From the cell containing the given text, extract its center point as (X, Y) coordinate. 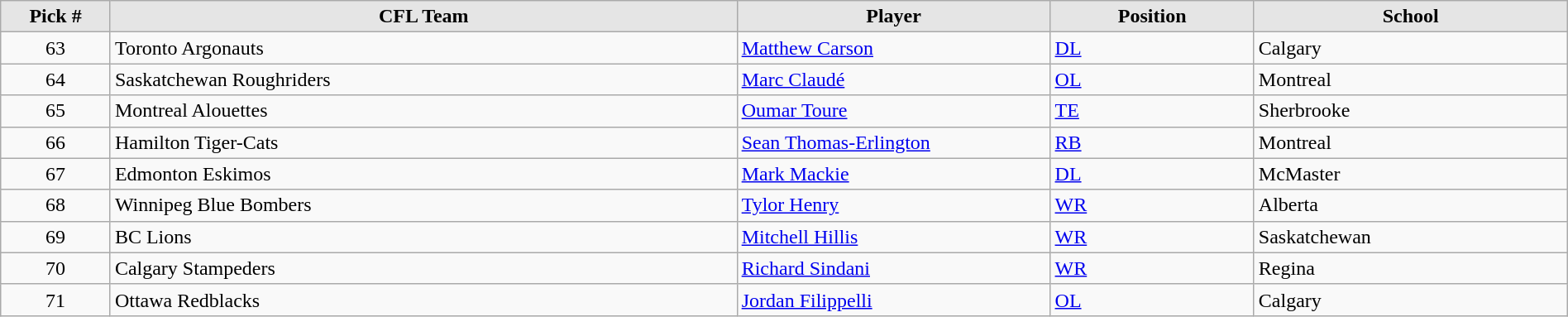
Sherbrooke (1411, 111)
Alberta (1411, 205)
McMaster (1411, 174)
Saskatchewan (1411, 237)
Mitchell Hillis (893, 237)
63 (56, 48)
Hamilton Tiger-Cats (423, 142)
Player (893, 17)
65 (56, 111)
School (1411, 17)
CFL Team (423, 17)
Oumar Toure (893, 111)
Tylor Henry (893, 205)
64 (56, 79)
69 (56, 237)
BC Lions (423, 237)
Edmonton Eskimos (423, 174)
Saskatchewan Roughriders (423, 79)
RB (1152, 142)
Regina (1411, 268)
Richard Sindani (893, 268)
68 (56, 205)
Montreal Alouettes (423, 111)
Ottawa Redblacks (423, 300)
Toronto Argonauts (423, 48)
70 (56, 268)
Pick # (56, 17)
Winnipeg Blue Bombers (423, 205)
Calgary Stampeders (423, 268)
Marc Claudé (893, 79)
67 (56, 174)
Sean Thomas-Erlington (893, 142)
Mark Mackie (893, 174)
TE (1152, 111)
66 (56, 142)
71 (56, 300)
Matthew Carson (893, 48)
Position (1152, 17)
Jordan Filippelli (893, 300)
